Determine the (x, y) coordinate at the center of the cell enclosing the given text.  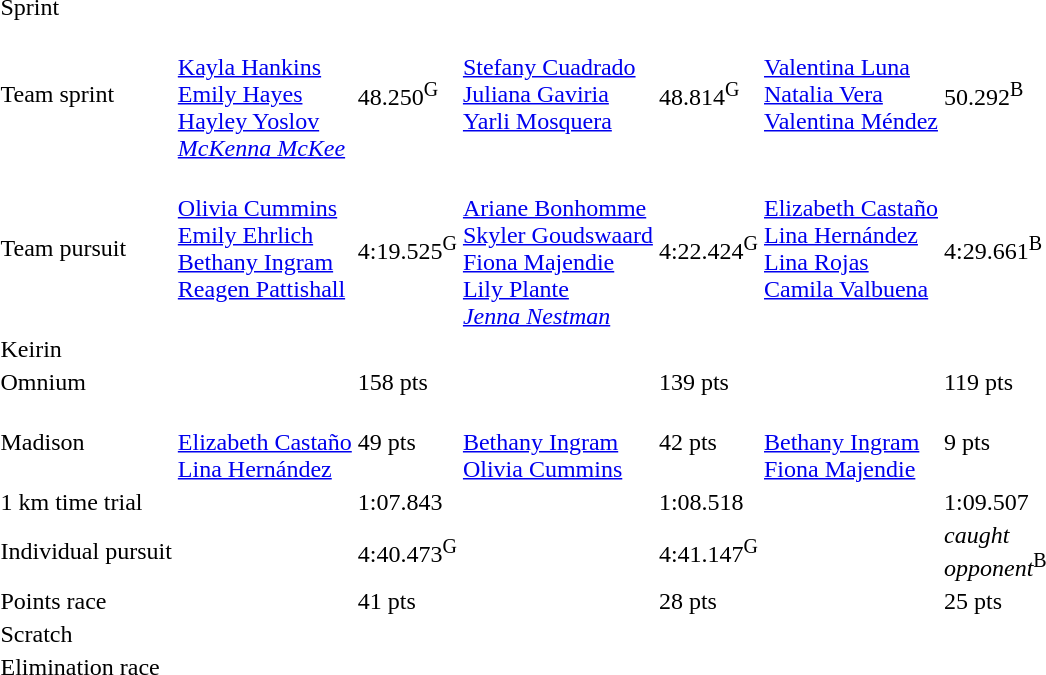
Kayla HankinsEmily HayesHayley YoslovMcKenna McKee (264, 94)
158 pts (407, 382)
4:22.424G (708, 248)
Valentina LunaNatalia VeraValentina Méndez (852, 94)
Bethany IngramFiona Majendie (852, 442)
Elizabeth CastañoLina Hernández (264, 442)
139 pts (708, 382)
1:07.843 (407, 502)
48.814G (708, 94)
Elizabeth CastañoLina HernándezLina RojasCamila Valbuena (852, 248)
Ariane BonhommeSkyler GoudswaardFiona MajendieLily PlanteJenna Nestman (558, 248)
4:41.147G (708, 552)
48.250G (407, 94)
4:19.525G (407, 248)
4:40.473G (407, 552)
41 pts (407, 601)
49 pts (407, 442)
42 pts (708, 442)
28 pts (708, 601)
1:08.518 (708, 502)
Olivia CumminsEmily EhrlichBethany IngramReagen Pattishall (264, 248)
Stefany CuadradoJuliana GaviriaYarli Mosquera (558, 94)
Bethany IngramOlivia Cummins (558, 442)
